Return the [x, y] coordinate for the center point of the cell that contains the specified text.  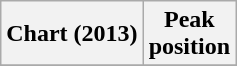
Peakposition [189, 34]
Chart (2013) [72, 34]
